Detect which cell encompasses the target text, then output its [X, Y] center coordinate. 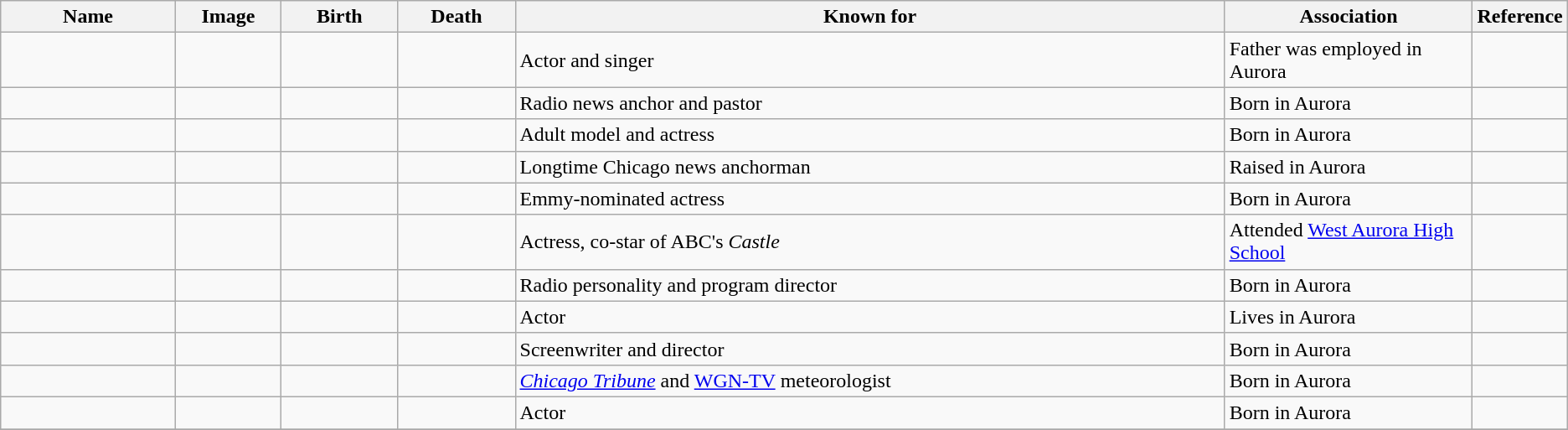
Longtime Chicago news anchorman [869, 167]
Attended West Aurora High School [1349, 241]
Radio personality and program director [869, 285]
Screenwriter and director [869, 349]
Reference [1519, 17]
Lives in Aurora [1349, 317]
Father was employed in Aurora [1349, 60]
Name [89, 17]
Raised in Aurora [1349, 167]
Association [1349, 17]
Actor and singer [869, 60]
Known for [869, 17]
Death [456, 17]
Image [228, 17]
Adult model and actress [869, 135]
Radio news anchor and pastor [869, 103]
Chicago Tribune and WGN-TV meteorologist [869, 381]
Birth [340, 17]
Actress, co-star of ABC's Castle [869, 241]
Emmy-nominated actress [869, 199]
